Scan for the cell matching the given text and deliver its [X, Y] coordinate at center. 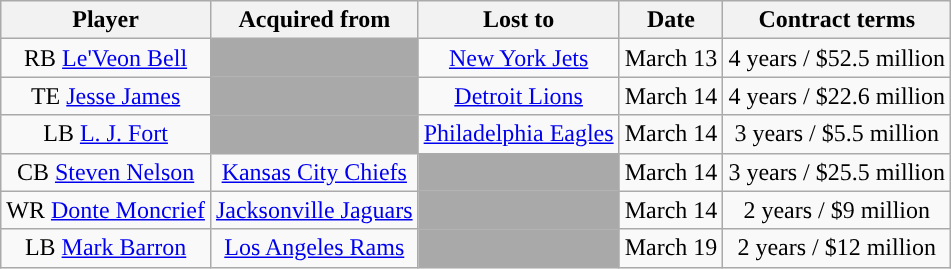
4 years / $22.6 million [837, 96]
Acquired from [314, 20]
Los Angeles Rams [314, 248]
Detroit Lions [518, 96]
CB Steven Nelson [106, 172]
Kansas City Chiefs [314, 172]
4 years / $52.5 million [837, 58]
New York Jets [518, 58]
Philadelphia Eagles [518, 134]
3 years / $5.5 million [837, 134]
3 years / $25.5 million [837, 172]
March 13 [671, 58]
2 years / $9 million [837, 210]
LB L. J. Fort [106, 134]
Player [106, 20]
March 19 [671, 248]
Lost to [518, 20]
WR Donte Moncrief [106, 210]
LB Mark Barron [106, 248]
TE Jesse James [106, 96]
Jacksonville Jaguars [314, 210]
RB Le'Veon Bell [106, 58]
Date [671, 20]
2 years / $12 million [837, 248]
Contract terms [837, 20]
